Provide the [x, y] coordinate of the cell's center where the given text is located.  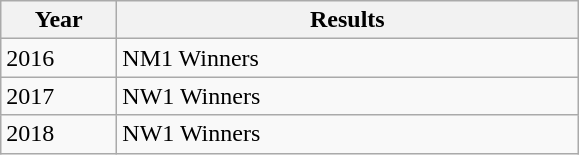
Results [348, 20]
2016 [59, 58]
NM1 Winners [348, 58]
2017 [59, 96]
2018 [59, 134]
Year [59, 20]
